Pinpoint the cell where the given text exists, returning its [X, Y] midpoint coordinate. 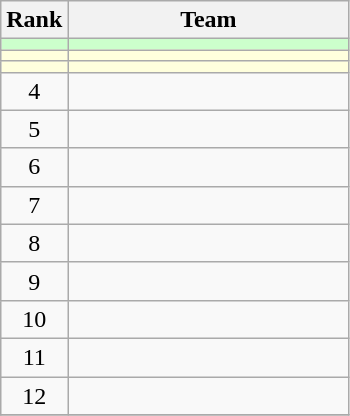
6 [34, 167]
5 [34, 129]
7 [34, 205]
9 [34, 281]
11 [34, 357]
10 [34, 319]
8 [34, 243]
Team [208, 20]
4 [34, 91]
Rank [34, 20]
12 [34, 395]
